Output the [X, Y] coordinate of the center of the cell containing the given text.  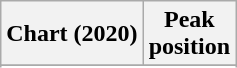
Chart (2020) [72, 34]
Peak position [189, 34]
